Return (X, Y) of the center of cell containing provided text 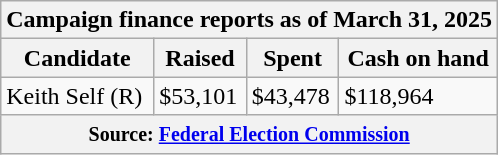
Source: Federal Election Commission (250, 134)
Campaign finance reports as of March 31, 2025 (250, 20)
$118,964 (418, 96)
Spent (292, 58)
$53,101 (200, 96)
Cash on hand (418, 58)
Candidate (78, 58)
Raised (200, 58)
Keith Self (R) (78, 96)
$43,478 (292, 96)
